Provide the [x, y] coordinate of the cell's center where the given text is located.  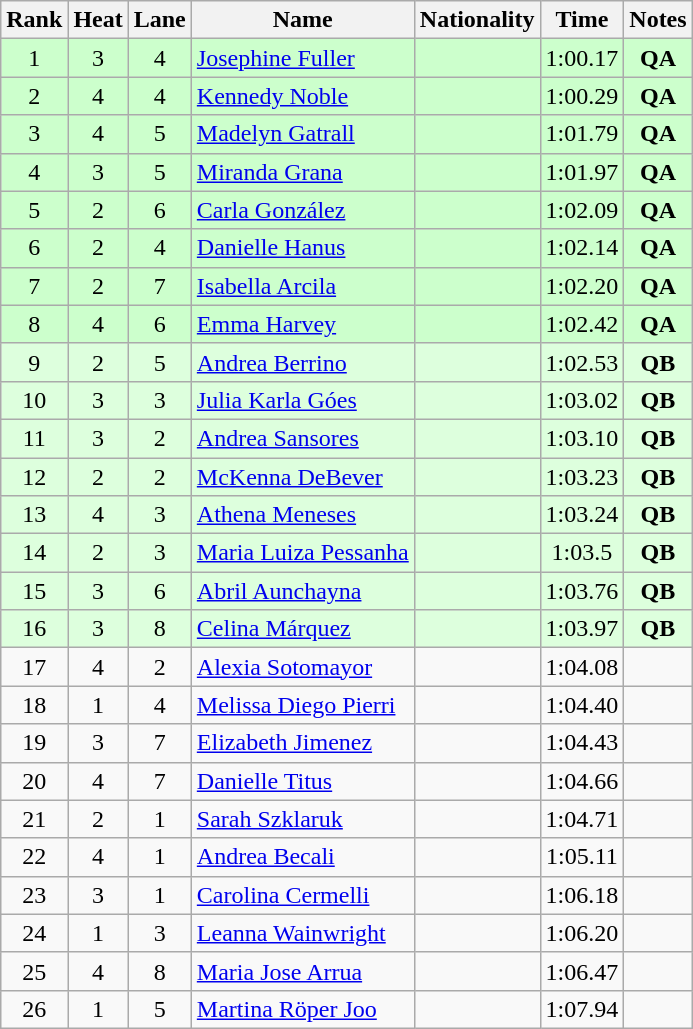
1:02.09 [582, 210]
Leanna Wainwright [302, 933]
18 [34, 705]
1:04.43 [582, 743]
24 [34, 933]
Rank [34, 20]
Kennedy Noble [302, 96]
Lane [160, 20]
23 [34, 895]
1:05.11 [582, 857]
McKenna DeBever [302, 477]
Miranda Grana [302, 172]
Abril Aunchayna [302, 591]
Melissa Diego Pierri [302, 705]
1:04.66 [582, 781]
1:03.76 [582, 591]
Nationality [477, 20]
Alexia Sotomayor [302, 667]
1:02.53 [582, 362]
Carolina Cermelli [302, 895]
Andrea Sansores [302, 438]
21 [34, 819]
Madelyn Gatrall [302, 134]
9 [34, 362]
Martina Röper Joo [302, 1009]
19 [34, 743]
1:03.02 [582, 400]
1:04.40 [582, 705]
22 [34, 857]
Maria Luiza Pessanha [302, 553]
Isabella Arcila [302, 286]
12 [34, 477]
1:02.14 [582, 248]
Julia Karla Góes [302, 400]
1:04.08 [582, 667]
Andrea Becali [302, 857]
1:06.18 [582, 895]
25 [34, 971]
1:03.97 [582, 629]
1:00.29 [582, 96]
1:02.20 [582, 286]
1:06.20 [582, 933]
1:03.5 [582, 553]
15 [34, 591]
Sarah Szklaruk [302, 819]
Notes [658, 20]
Josephine Fuller [302, 58]
Athena Meneses [302, 515]
Emma Harvey [302, 324]
1:07.94 [582, 1009]
Heat [98, 20]
Carla González [302, 210]
Elizabeth Jimenez [302, 743]
1:04.71 [582, 819]
1:03.24 [582, 515]
14 [34, 553]
1:01.79 [582, 134]
11 [34, 438]
Name [302, 20]
13 [34, 515]
20 [34, 781]
10 [34, 400]
16 [34, 629]
1:03.23 [582, 477]
Celina Márquez [302, 629]
1:01.97 [582, 172]
17 [34, 667]
Andrea Berrino [302, 362]
1:00.17 [582, 58]
Maria Jose Arrua [302, 971]
Danielle Hanus [302, 248]
1:02.42 [582, 324]
Time [582, 20]
1:03.10 [582, 438]
1:06.47 [582, 971]
26 [34, 1009]
Danielle Titus [302, 781]
